Return (x, y) of the center of cell containing provided text 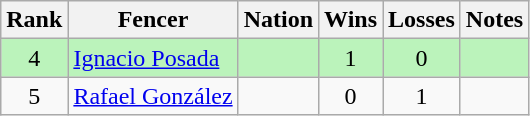
5 (34, 96)
Wins (351, 20)
Notes (494, 20)
Losses (422, 20)
Nation (278, 20)
Fencer (153, 20)
4 (34, 58)
Rafael González (153, 96)
Ignacio Posada (153, 58)
Rank (34, 20)
